Return the (x, y) coordinate for the center point of the cell that contains the specified text.  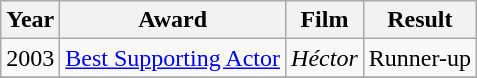
Film (325, 20)
Héctor (325, 58)
Result (420, 20)
Year (30, 20)
Best Supporting Actor (173, 58)
2003 (30, 58)
Award (173, 20)
Runner-up (420, 58)
